Identify which cell holds the provided text, then report its [X, Y] central coordinate. 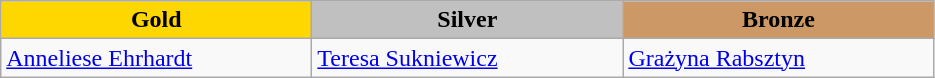
Silver [468, 20]
Grażyna Rabsztyn [778, 58]
Teresa Sukniewicz [468, 58]
Gold [156, 20]
Bronze [778, 20]
Anneliese Ehrhardt [156, 58]
